Search for the cell housing the specified text and yield its (X, Y) center coordinate. 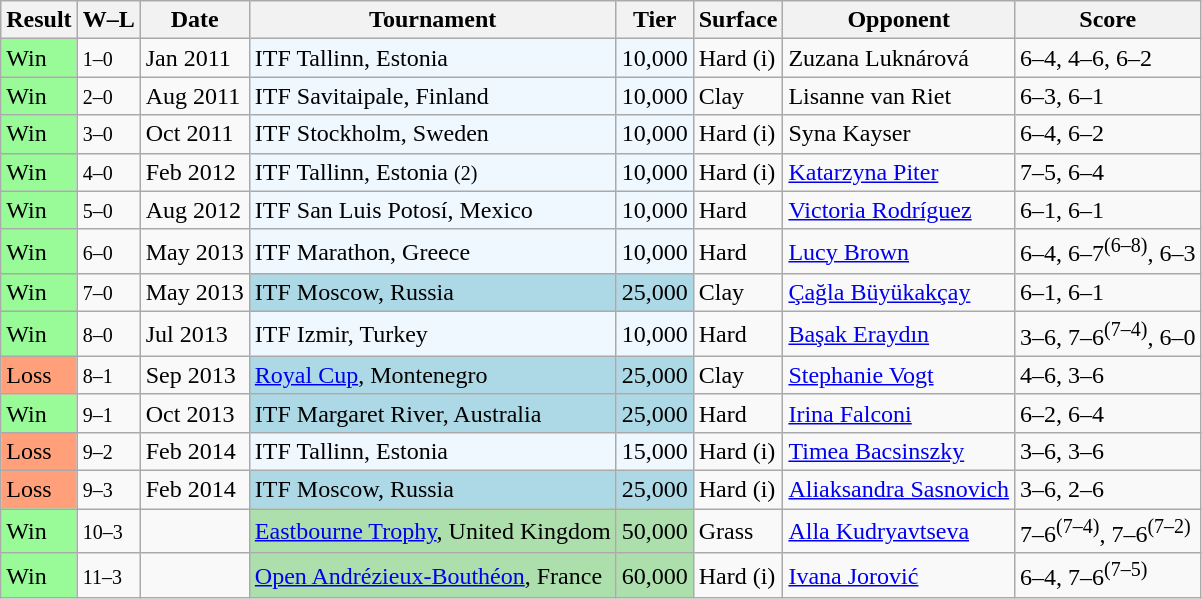
9–2 (108, 451)
Open Andrézieux-Bouthéon, France (432, 576)
Zuzana Luknárová (899, 58)
4–6, 3–6 (1108, 375)
6–4, 6–2 (1108, 134)
Aliaksandra Sasnovich (899, 489)
ITF San Luis Potosí, Mexico (432, 210)
Grass (738, 532)
1–0 (108, 58)
Timea Bacsinszky (899, 451)
Aug 2012 (194, 210)
ITF Tallinn, Estonia (2) (432, 172)
7–0 (108, 293)
6–2, 6–4 (1108, 413)
3–6, 2–6 (1108, 489)
Tournament (432, 20)
50,000 (654, 532)
Score (1108, 20)
Lucy Brown (899, 252)
Irina Falconi (899, 413)
Result (39, 20)
Oct 2011 (194, 134)
6–4, 6–7(6–8), 6–3 (1108, 252)
6–4, 7–6(7–5) (1108, 576)
8–1 (108, 375)
6–3, 6–1 (1108, 96)
3–6, 7–6(7–4), 6–0 (1108, 334)
Stephanie Vogt (899, 375)
Surface (738, 20)
6–0 (108, 252)
9–3 (108, 489)
Royal Cup, Montenegro (432, 375)
Katarzyna Piter (899, 172)
6–4, 4–6, 6–2 (1108, 58)
Sep 2013 (194, 375)
Jan 2011 (194, 58)
Syna Kayser (899, 134)
9–1 (108, 413)
Feb 2012 (194, 172)
2–0 (108, 96)
ITF Izmir, Turkey (432, 334)
ITF Margaret River, Australia (432, 413)
Jul 2013 (194, 334)
Başak Eraydın (899, 334)
7–6(7–4), 7–6(7–2) (1108, 532)
Tier (654, 20)
Ivana Jorović (899, 576)
ITF Marathon, Greece (432, 252)
Date (194, 20)
Eastbourne Trophy, United Kingdom (432, 532)
Alla Kudryavtseva (899, 532)
8–0 (108, 334)
3–0 (108, 134)
ITF Savitaipale, Finland (432, 96)
W–L (108, 20)
5–0 (108, 210)
4–0 (108, 172)
3–6, 3–6 (1108, 451)
Çağla Büyükakçay (899, 293)
Oct 2013 (194, 413)
60,000 (654, 576)
10–3 (108, 532)
Opponent (899, 20)
ITF Stockholm, Sweden (432, 134)
Victoria Rodríguez (899, 210)
7–5, 6–4 (1108, 172)
15,000 (654, 451)
11–3 (108, 576)
Lisanne van Riet (899, 96)
Aug 2011 (194, 96)
